Determine the (X, Y) coordinate at the center of the cell enclosing the given text.  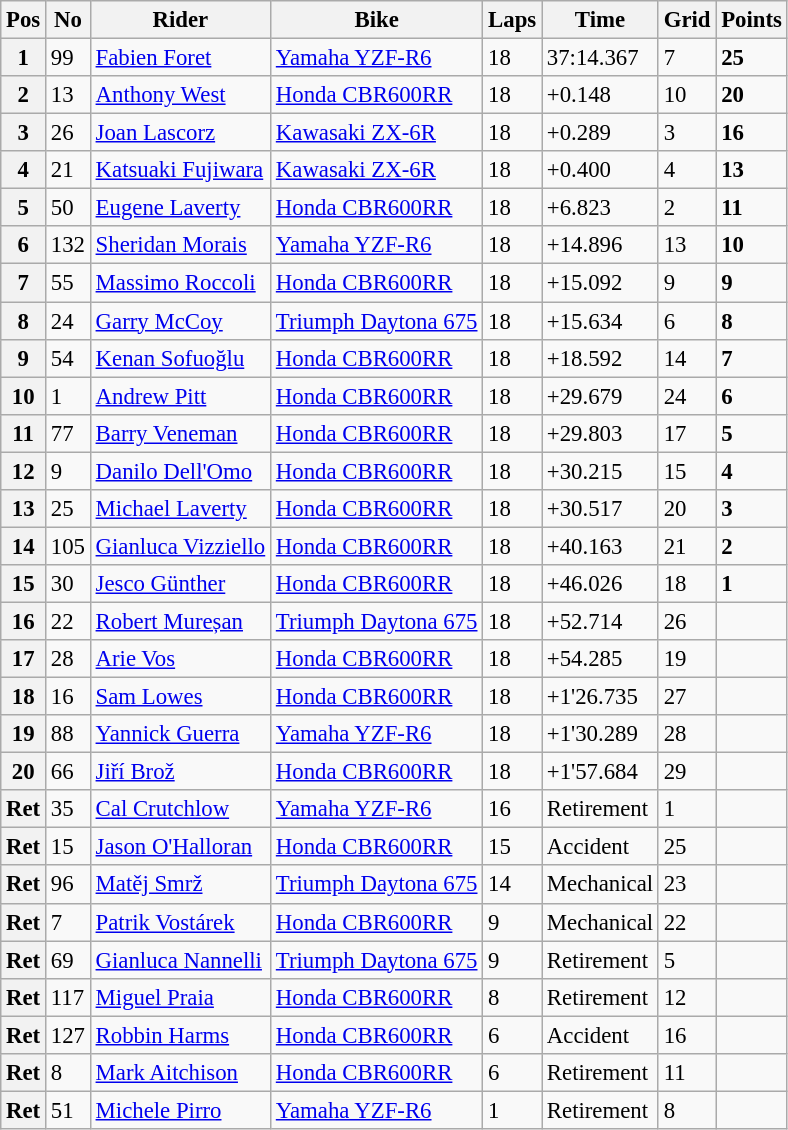
27 (686, 697)
77 (68, 433)
Joan Lascorz (180, 133)
55 (68, 283)
Kenan Sofuoğlu (180, 358)
35 (68, 809)
Michael Laverty (180, 509)
Garry McCoy (180, 321)
Andrew Pitt (180, 396)
Miguel Praia (180, 997)
Pos (24, 20)
+29.803 (600, 433)
Michele Pirro (180, 1110)
Arie Vos (180, 659)
+1'57.684 (600, 772)
+29.679 (600, 396)
Danilo Dell'Omo (180, 471)
Massimo Roccoli (180, 283)
Barry Veneman (180, 433)
127 (68, 1035)
Jason O'Halloran (180, 847)
+18.592 (600, 358)
Gianluca Vizziello (180, 546)
Fabien Foret (180, 58)
117 (68, 997)
Bike (377, 20)
50 (68, 208)
Matěj Smrž (180, 885)
Jesco Günther (180, 584)
+15.092 (600, 283)
99 (68, 58)
+6.823 (600, 208)
Patrik Vostárek (180, 922)
Rider (180, 20)
88 (68, 734)
Grid (686, 20)
96 (68, 885)
+1'26.735 (600, 697)
Sam Lowes (180, 697)
Eugene Laverty (180, 208)
66 (68, 772)
23 (686, 885)
+15.634 (600, 321)
+30.517 (600, 509)
Robert Mureșan (180, 621)
30 (68, 584)
Mark Aitchison (180, 1073)
29 (686, 772)
Jiří Brož (180, 772)
+54.285 (600, 659)
132 (68, 245)
+40.163 (600, 546)
+52.714 (600, 621)
+1'30.289 (600, 734)
+0.289 (600, 133)
Laps (512, 20)
Yannick Guerra (180, 734)
Gianluca Nannelli (180, 960)
Anthony West (180, 95)
37:14.367 (600, 58)
69 (68, 960)
Points (752, 20)
51 (68, 1110)
+14.896 (600, 245)
+46.026 (600, 584)
Cal Crutchlow (180, 809)
No (68, 20)
Sheridan Morais (180, 245)
Katsuaki Fujiwara (180, 170)
105 (68, 546)
+0.148 (600, 95)
Time (600, 20)
+30.215 (600, 471)
54 (68, 358)
Robbin Harms (180, 1035)
+0.400 (600, 170)
